Search for the cell housing the specified text and yield its [x, y] center coordinate. 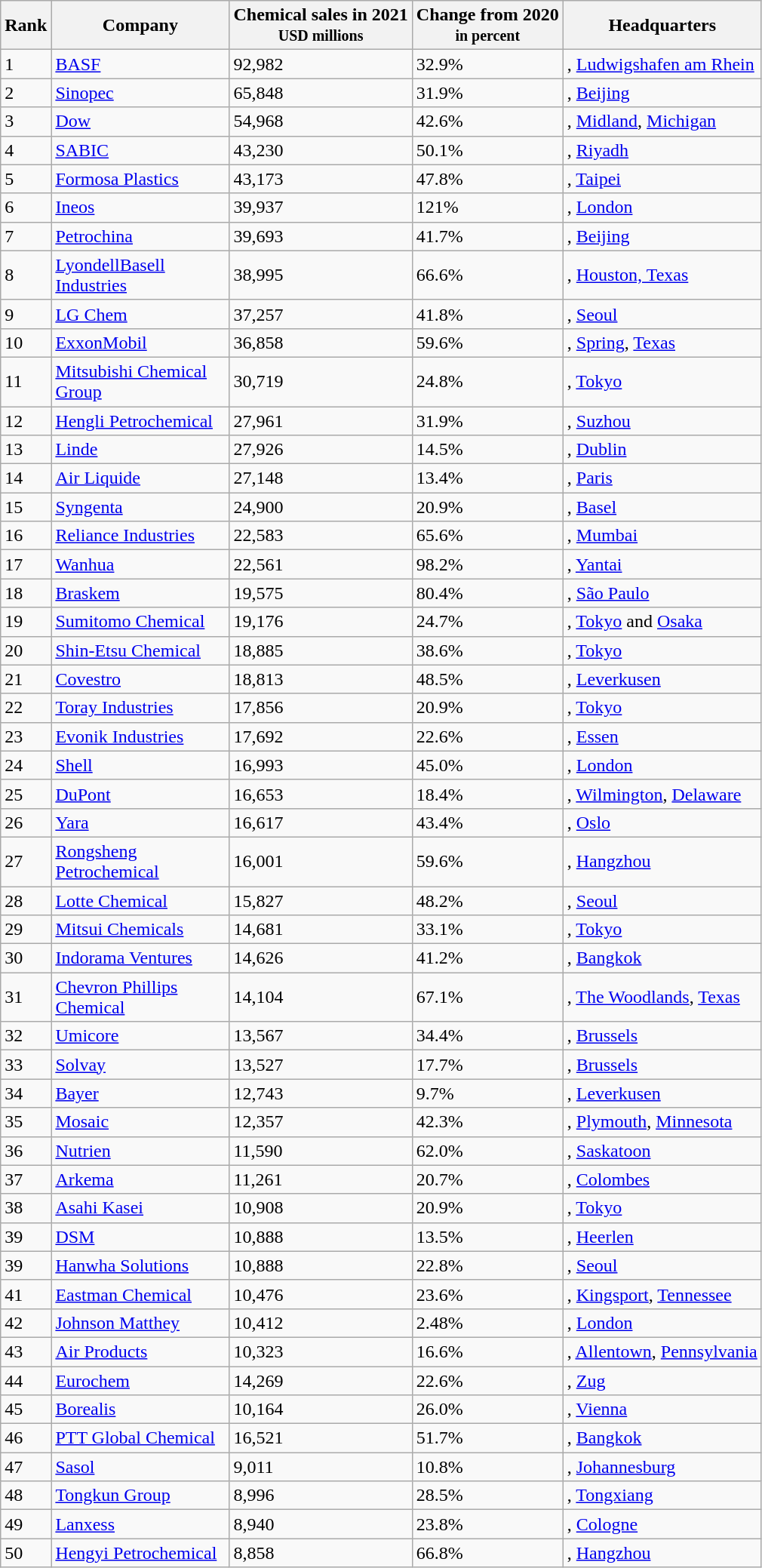
, Tongxiang [662, 1496]
24,900 [321, 507]
14,681 [321, 930]
32 [26, 1036]
LG Chem [140, 314]
, Plymouth, Minnesota [662, 1122]
18.4% [487, 794]
, Colombes [662, 1179]
11 [26, 382]
25 [26, 794]
13.4% [487, 478]
, Allentown, Pennsylvania [662, 1351]
16 [26, 536]
14.5% [487, 450]
22,583 [321, 536]
Dow [140, 121]
19,575 [321, 593]
80.4% [487, 593]
12 [26, 420]
43,173 [321, 179]
11,590 [321, 1151]
50.1% [487, 150]
66.6% [487, 275]
, Paris [662, 478]
, Riyadh [662, 150]
24.7% [487, 622]
Lotte Chemical [140, 900]
39,937 [321, 208]
Chemical sales in 2021USD millions [321, 26]
98.2% [487, 564]
38 [26, 1208]
Indorama Ventures [140, 958]
28.5% [487, 1496]
Braskem [140, 593]
4 [26, 150]
47.8% [487, 179]
16,617 [321, 822]
Rongsheng Petrochemical [140, 862]
Hanwha Solutions [140, 1265]
ExxonMobil [140, 343]
9,011 [321, 1467]
Nutrien [140, 1151]
45.0% [487, 765]
34.4% [487, 1036]
Mitsubishi Chemical Group [140, 382]
9.7% [487, 1093]
8 [26, 275]
Air Products [140, 1351]
121% [487, 208]
12,357 [321, 1122]
23.8% [487, 1524]
51.7% [487, 1438]
10 [26, 343]
41 [26, 1294]
10,476 [321, 1294]
Shin-Etsu Chemical [140, 650]
PTT Global Chemical [140, 1438]
, Wilmington, Delaware [662, 794]
49 [26, 1524]
, Spring, Texas [662, 343]
Petrochina [140, 236]
16.6% [487, 1351]
, Mumbai [662, 536]
29 [26, 930]
36 [26, 1151]
Wanhua [140, 564]
Reliance Industries [140, 536]
22,561 [321, 564]
6 [26, 208]
13,567 [321, 1036]
14,269 [321, 1380]
65.6% [487, 536]
Linde [140, 450]
, Johannesburg [662, 1467]
14,104 [321, 998]
38,995 [321, 275]
Evonik Industries [140, 736]
31 [26, 998]
92,982 [321, 64]
23 [26, 736]
1 [26, 64]
46 [26, 1438]
Change from 2020in percent [487, 26]
20.7% [487, 1179]
Covestro [140, 679]
9 [26, 314]
, Midland, Michigan [662, 121]
16,521 [321, 1438]
Toray Industries [140, 708]
2 [26, 93]
42.3% [487, 1122]
, Houston, Texas [662, 275]
39,693 [321, 236]
33.1% [487, 930]
17,692 [321, 736]
23.6% [487, 1294]
33 [26, 1065]
BASF [140, 64]
43.4% [487, 822]
, Dublin [662, 450]
36,858 [321, 343]
Mitsui Chemicals [140, 930]
27 [26, 862]
, Saskatoon [662, 1151]
17.7% [487, 1065]
17 [26, 564]
Asahi Kasei [140, 1208]
30 [26, 958]
Rank [26, 26]
20 [26, 650]
, Taipei [662, 179]
41.8% [487, 314]
44 [26, 1380]
26.0% [487, 1410]
, The Woodlands, Texas [662, 998]
42.6% [487, 121]
14,626 [321, 958]
27,148 [321, 478]
Solvay [140, 1065]
, Zug [662, 1380]
43,230 [321, 150]
32.9% [487, 64]
10,323 [321, 1351]
Arkema [140, 1179]
, Oslo [662, 822]
27,961 [321, 420]
38.6% [487, 650]
12,743 [321, 1093]
, Heerlen [662, 1237]
26 [26, 822]
Sasol [140, 1467]
66.8% [487, 1553]
7 [26, 236]
Headquarters [662, 26]
34 [26, 1093]
41.2% [487, 958]
15 [26, 507]
18 [26, 593]
22 [26, 708]
, Basel [662, 507]
21 [26, 679]
Company [140, 26]
Formosa Plastics [140, 179]
Borealis [140, 1410]
37,257 [321, 314]
14 [26, 478]
Bayer [140, 1093]
Yara [140, 822]
2.48% [487, 1323]
, Kingsport, Tennessee [662, 1294]
22.8% [487, 1265]
SABIC [140, 150]
DSM [140, 1237]
8,940 [321, 1524]
42 [26, 1323]
13,527 [321, 1065]
24 [26, 765]
18,885 [321, 650]
35 [26, 1122]
, Suzhou [662, 420]
50 [26, 1553]
11,261 [321, 1179]
Hengyi Petrochemical [140, 1553]
10,412 [321, 1323]
28 [26, 900]
Chevron Phillips Chemical [140, 998]
45 [26, 1410]
19 [26, 622]
43 [26, 1351]
10,908 [321, 1208]
Eurochem [140, 1380]
8,996 [321, 1496]
62.0% [487, 1151]
Eastman Chemical [140, 1294]
27,926 [321, 450]
, Vienna [662, 1410]
Mosaic [140, 1122]
, Tokyo and Osaka [662, 622]
, Essen [662, 736]
24.8% [487, 382]
, Yantai [662, 564]
Shell [140, 765]
18,813 [321, 679]
, Cologne [662, 1524]
13 [26, 450]
Tongkun Group [140, 1496]
67.1% [487, 998]
Ineos [140, 208]
10.8% [487, 1467]
LyondellBasell Industries [140, 275]
Umicore [140, 1036]
17,856 [321, 708]
48 [26, 1496]
19,176 [321, 622]
65,848 [321, 93]
30,719 [321, 382]
48.2% [487, 900]
15,827 [321, 900]
16,993 [321, 765]
Sinopec [140, 93]
Lanxess [140, 1524]
54,968 [321, 121]
13.5% [487, 1237]
Hengli Petrochemical [140, 420]
Sumitomo Chemical [140, 622]
, Ludwigshafen am Rhein [662, 64]
Johnson Matthey [140, 1323]
3 [26, 121]
Syngenta [140, 507]
41.7% [487, 236]
10,164 [321, 1410]
16,653 [321, 794]
16,001 [321, 862]
Air Liquide [140, 478]
8,858 [321, 1553]
, São Paulo [662, 593]
48.5% [487, 679]
DuPont [140, 794]
37 [26, 1179]
5 [26, 179]
47 [26, 1467]
